From the cell containing the given text, extract its center point as (x, y) coordinate. 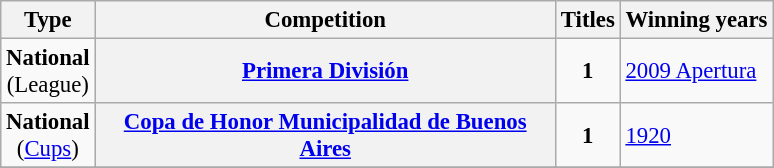
National(League) (48, 72)
Winning years (696, 20)
Type (48, 20)
Primera División (326, 72)
Copa de Honor Municipalidad de Buenos Aires (326, 136)
Competition (326, 20)
National(Cups) (48, 136)
Titles (588, 20)
2009 Apertura (696, 72)
1920 (696, 136)
